Locate the cell with the specified text and output its (x, y) center coordinate. 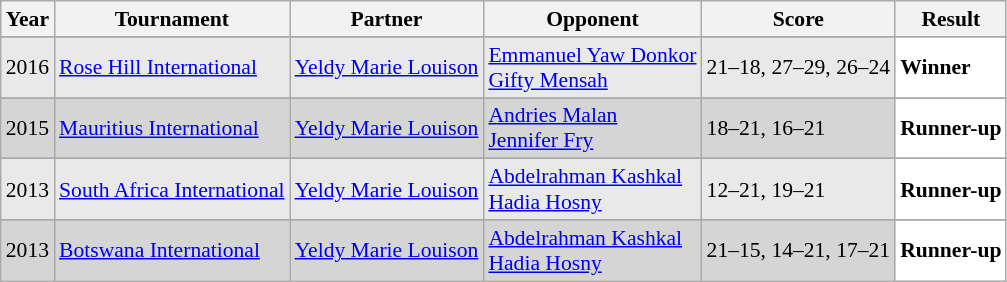
Mauritius International (172, 128)
18–21, 16–21 (799, 128)
2015 (28, 128)
2016 (28, 68)
Winner (950, 68)
21–15, 14–21, 17–21 (799, 250)
Partner (387, 19)
Emmanuel Yaw Donkor Gifty Mensah (592, 68)
21–18, 27–29, 26–24 (799, 68)
Andries Malan Jennifer Fry (592, 128)
12–21, 19–21 (799, 190)
Score (799, 19)
Opponent (592, 19)
South Africa International (172, 190)
Result (950, 19)
Botswana International (172, 250)
Rose Hill International (172, 68)
Year (28, 19)
Tournament (172, 19)
